Search for the cell housing the specified text and yield its [x, y] center coordinate. 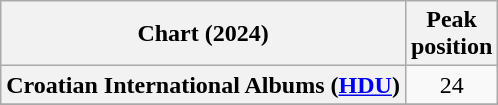
Chart (2024) [204, 34]
Peakposition [451, 34]
24 [451, 85]
Croatian International Albums (HDU) [204, 85]
